From the cell containing the given text, extract its center point as (x, y) coordinate. 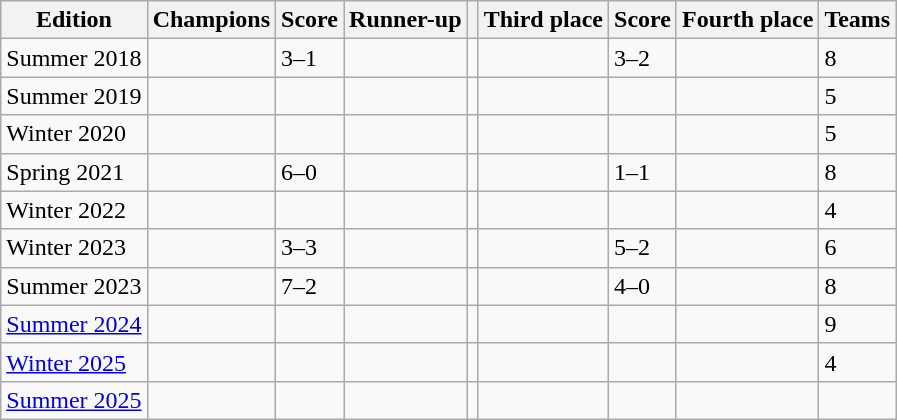
3–3 (310, 248)
5–2 (643, 248)
Champions (211, 20)
Summer 2018 (74, 58)
Winter 2020 (74, 134)
6 (858, 248)
7–2 (310, 286)
Third place (543, 20)
3–1 (310, 58)
Summer 2019 (74, 96)
Fourth place (747, 20)
Teams (858, 20)
Summer 2024 (74, 324)
Edition (74, 20)
9 (858, 324)
Winter 2025 (74, 362)
3–2 (643, 58)
Runner-up (406, 20)
Winter 2022 (74, 210)
4–0 (643, 286)
6–0 (310, 172)
Summer 2023 (74, 286)
Summer 2025 (74, 400)
Spring 2021 (74, 172)
Winter 2023 (74, 248)
1–1 (643, 172)
